Detect which cell encompasses the target text, then output its [x, y] center coordinate. 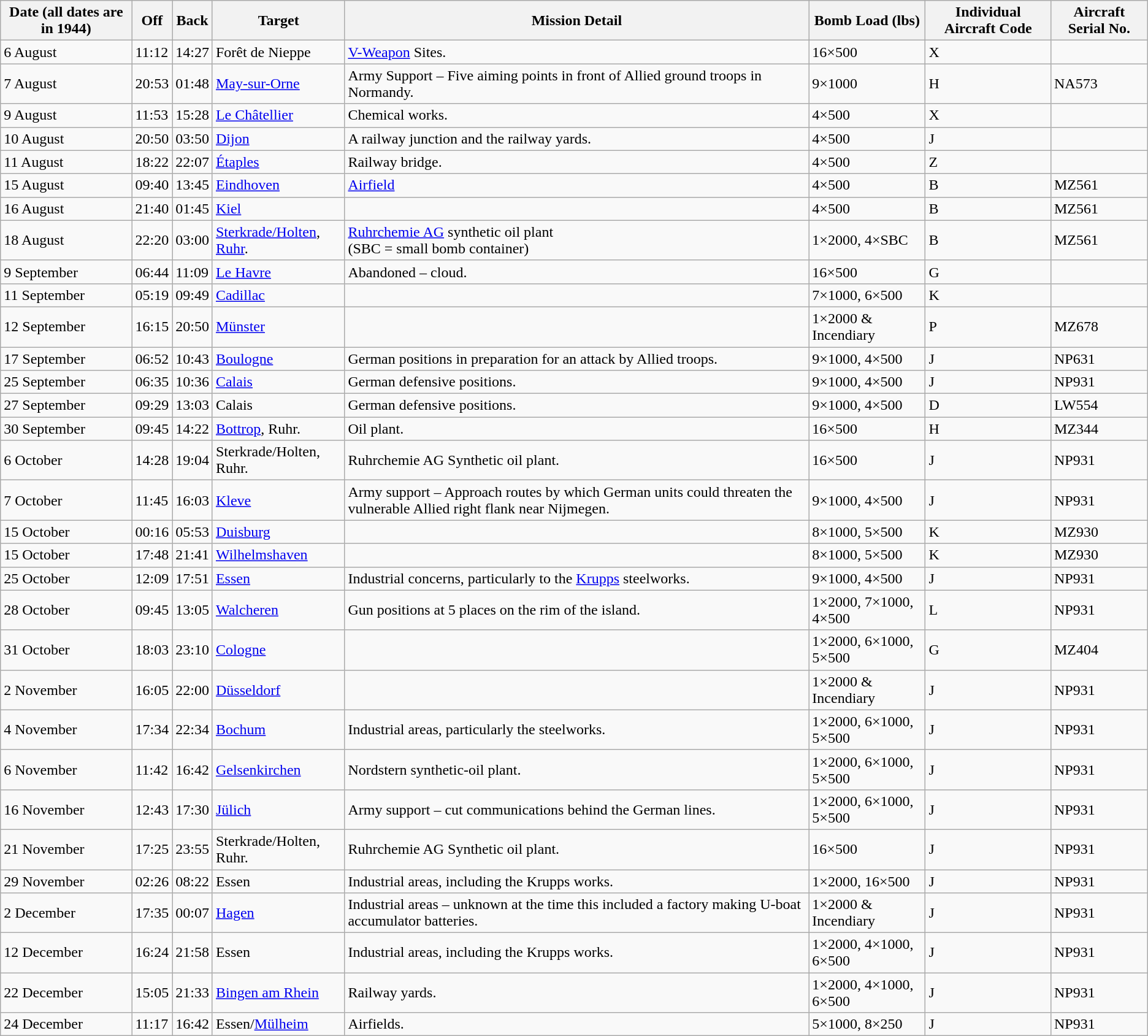
01:45 [193, 209]
16 August [66, 209]
Industrial areas, particularly the steelworks. [576, 730]
Off [152, 21]
11 September [66, 295]
P [989, 326]
21:41 [193, 555]
22 December [66, 992]
2 December [66, 913]
Ruhrchemie AG synthetic oil plant(SBC = small bomb container) [576, 240]
17:35 [152, 913]
18:03 [152, 650]
16 November [66, 810]
13:45 [193, 185]
German positions in preparation for an attack by Allied troops. [576, 359]
Airfield [576, 185]
Railway bridge. [576, 162]
9 August [66, 115]
11:45 [152, 501]
27 September [66, 405]
21:58 [193, 953]
Railway yards. [576, 992]
11:42 [152, 769]
21 November [66, 849]
11 August [66, 162]
Dijon [278, 139]
Abandoned – cloud. [576, 272]
Le Havre [278, 272]
16:15 [152, 326]
Eindhoven [278, 185]
1×2000, 16×500 [867, 881]
Individual Aircraft Code [989, 21]
Cologne [278, 650]
12:43 [152, 810]
00:07 [193, 913]
Cadillac [278, 295]
Bomb Load (lbs) [867, 21]
Essen/Mülheim [278, 1024]
03:00 [193, 240]
Back [193, 21]
Bingen am Rhein [278, 992]
09:49 [193, 295]
Industrial areas – unknown at the time this included a factory making U-boat accumulator batteries. [576, 913]
Bochum [278, 730]
MZ404 [1099, 650]
Industrial concerns, particularly to the Krupps steelworks. [576, 578]
10:43 [193, 359]
17:30 [193, 810]
18:22 [152, 162]
11:17 [152, 1024]
Airfields. [576, 1024]
25 September [66, 382]
L [989, 610]
NP631 [1099, 359]
Münster [278, 326]
Army support – cut communications behind the German lines. [576, 810]
21:40 [152, 209]
NA573 [1099, 83]
05:53 [193, 532]
16:03 [193, 501]
22:20 [152, 240]
06:52 [152, 359]
MZ344 [1099, 429]
Boulogne [278, 359]
Gun positions at 5 places on the rim of the island. [576, 610]
13:03 [193, 405]
15 August [66, 185]
9 September [66, 272]
Kleve [278, 501]
03:50 [193, 139]
9×1000 [867, 83]
Walcheren [278, 610]
10:36 [193, 382]
MZ678 [1099, 326]
11:12 [152, 52]
11:09 [193, 272]
15:05 [152, 992]
V-Weapon Sites. [576, 52]
1×2000, 4×SBC [867, 240]
12:09 [152, 578]
20:53 [152, 83]
06:44 [152, 272]
12 December [66, 953]
17:34 [152, 730]
14:22 [193, 429]
17:25 [152, 849]
Gelsenkirchen [278, 769]
6 October [66, 460]
Z [989, 162]
18 August [66, 240]
2 November [66, 689]
09:29 [152, 405]
Mission Detail [576, 21]
22:07 [193, 162]
D [989, 405]
19:04 [193, 460]
13:05 [193, 610]
17:48 [152, 555]
31 October [66, 650]
6 August [66, 52]
12 September [66, 326]
Kiel [278, 209]
Nordstern synthetic-oil plant. [576, 769]
25 October [66, 578]
10 August [66, 139]
Oil plant. [576, 429]
28 October [66, 610]
08:22 [193, 881]
21:33 [193, 992]
Jülich [278, 810]
7×1000, 6×500 [867, 295]
A railway junction and the railway yards. [576, 139]
Wilhelmshaven [278, 555]
May-sur-Orne [278, 83]
06:35 [152, 382]
02:26 [152, 881]
01:48 [193, 83]
4 November [66, 730]
Army Support – Five aiming points in front of Allied ground troops in Normandy. [576, 83]
1×2000, 7×1000, 4×500 [867, 610]
Duisburg [278, 532]
23:10 [193, 650]
29 November [66, 881]
7 October [66, 501]
14:27 [193, 52]
11:53 [152, 115]
17 September [66, 359]
09:40 [152, 185]
Hagen [278, 913]
Bottrop, Ruhr. [278, 429]
Target [278, 21]
Forêt de Nieppe [278, 52]
15:28 [193, 115]
LW554 [1099, 405]
Army support – Approach routes by which German units could threaten the vulnerable Allied right flank near Nijmegen. [576, 501]
Chemical works. [576, 115]
Aircraft Serial No. [1099, 21]
5×1000, 8×250 [867, 1024]
16:24 [152, 953]
Le Châtellier [278, 115]
22:34 [193, 730]
Étaples [278, 162]
17:51 [193, 578]
22:00 [193, 689]
24 December [66, 1024]
16:05 [152, 689]
30 September [66, 429]
23:55 [193, 849]
05:19 [152, 295]
Düsseldorf [278, 689]
7 August [66, 83]
6 November [66, 769]
00:16 [152, 532]
14:28 [152, 460]
Date (all dates are in 1944) [66, 21]
